Identify which cell holds the provided text, then report its [X, Y] central coordinate. 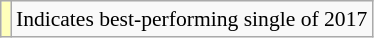
Indicates best-performing single of 2017 [192, 19]
